Return (X, Y) of the center of cell containing provided text 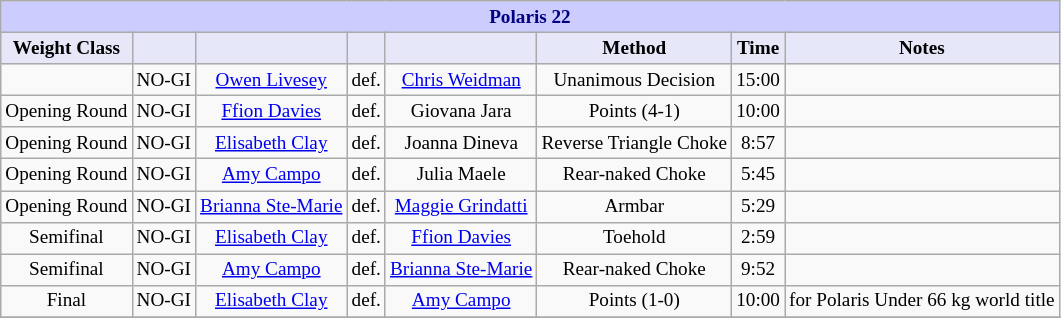
Reverse Triangle Choke (634, 143)
Toehold (634, 238)
15:00 (758, 80)
Final (66, 301)
Points (1-0) (634, 301)
Weight Class (66, 48)
Chris Weidman (460, 80)
Julia Maele (460, 175)
5:29 (758, 206)
Method (634, 48)
8:57 (758, 143)
Giovana Jara (460, 111)
2:59 (758, 238)
Time (758, 48)
Joanna Dineva (460, 143)
Points (4-1) (634, 111)
Notes (922, 48)
for Polaris Under 66 kg world title (922, 301)
5:45 (758, 175)
9:52 (758, 270)
Polaris 22 (530, 17)
Owen Livesey (272, 80)
Maggie Grindatti (460, 206)
Armbar (634, 206)
Unanimous Decision (634, 80)
